Pinpoint the cell where the given text exists, returning its (x, y) midpoint coordinate. 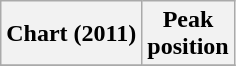
Chart (2011) (72, 34)
Peakposition (188, 34)
